Locate the cell with the specified text and output its (X, Y) center coordinate. 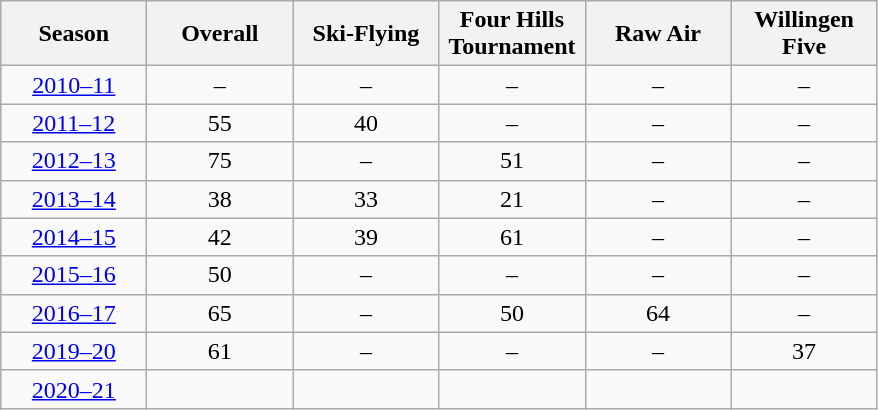
65 (220, 313)
21 (512, 199)
38 (220, 199)
Raw Air (658, 34)
37 (804, 351)
2011–12 (74, 123)
2014–15 (74, 237)
51 (512, 161)
Season (74, 34)
Four HillsTournament (512, 34)
2010–11 (74, 85)
2012–13 (74, 161)
2015–16 (74, 275)
55 (220, 123)
2020–21 (74, 389)
42 (220, 237)
33 (366, 199)
2019–20 (74, 351)
2013–14 (74, 199)
Overall (220, 34)
40 (366, 123)
2016–17 (74, 313)
75 (220, 161)
64 (658, 313)
39 (366, 237)
Ski-Flying (366, 34)
Willingen Five (804, 34)
